Identify which cell holds the provided text, then report its [X, Y] central coordinate. 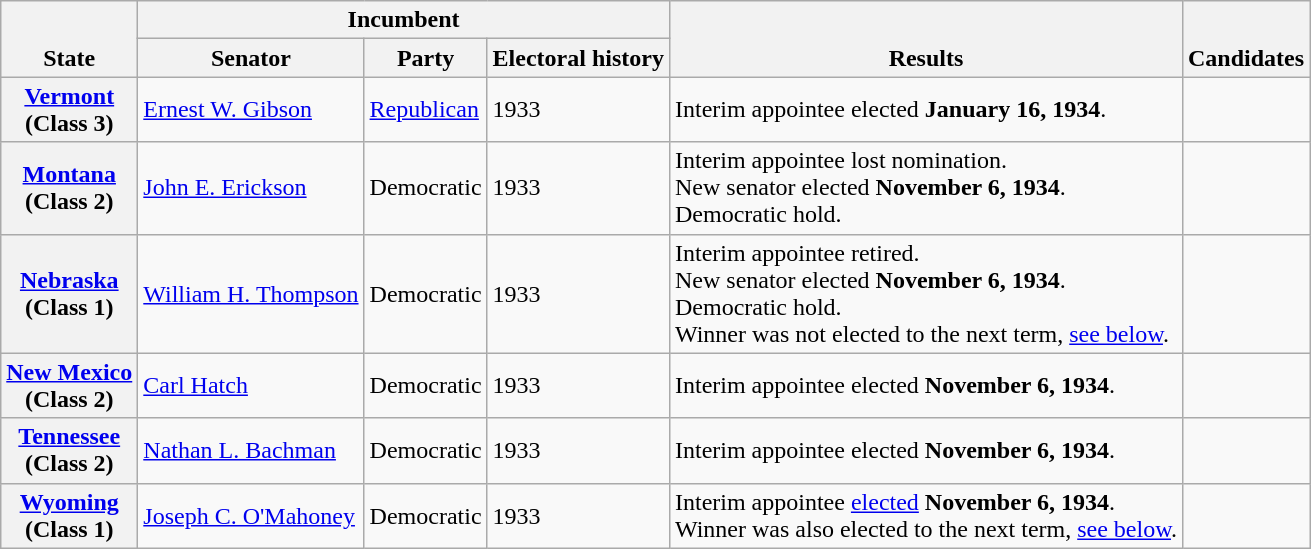
John E. Erickson [251, 188]
Ernest W. Gibson [251, 110]
Interim appointee elected January 16, 1934. [926, 110]
Incumbent [404, 20]
Nebraska(Class 1) [70, 294]
Party [426, 58]
State [70, 39]
William H. Thompson [251, 294]
Interim appointee lost nomination.New senator elected November 6, 1934.Democratic hold. [926, 188]
Electoral history [578, 58]
Joseph C. O'Mahoney [251, 516]
Montana(Class 2) [70, 188]
Carl Hatch [251, 386]
Senator [251, 58]
Interim appointee elected November 6, 1934.Winner was also elected to the next term, see below. [926, 516]
Vermont(Class 3) [70, 110]
Interim appointee retired.New senator elected November 6, 1934.Democratic hold.Winner was not elected to the next term, see below. [926, 294]
Tennessee(Class 2) [70, 450]
New Mexico(Class 2) [70, 386]
Wyoming(Class 1) [70, 516]
Candidates [1246, 39]
Republican [426, 110]
Nathan L. Bachman [251, 450]
Results [926, 39]
